Detect which cell encompasses the target text, then output its (X, Y) center coordinate. 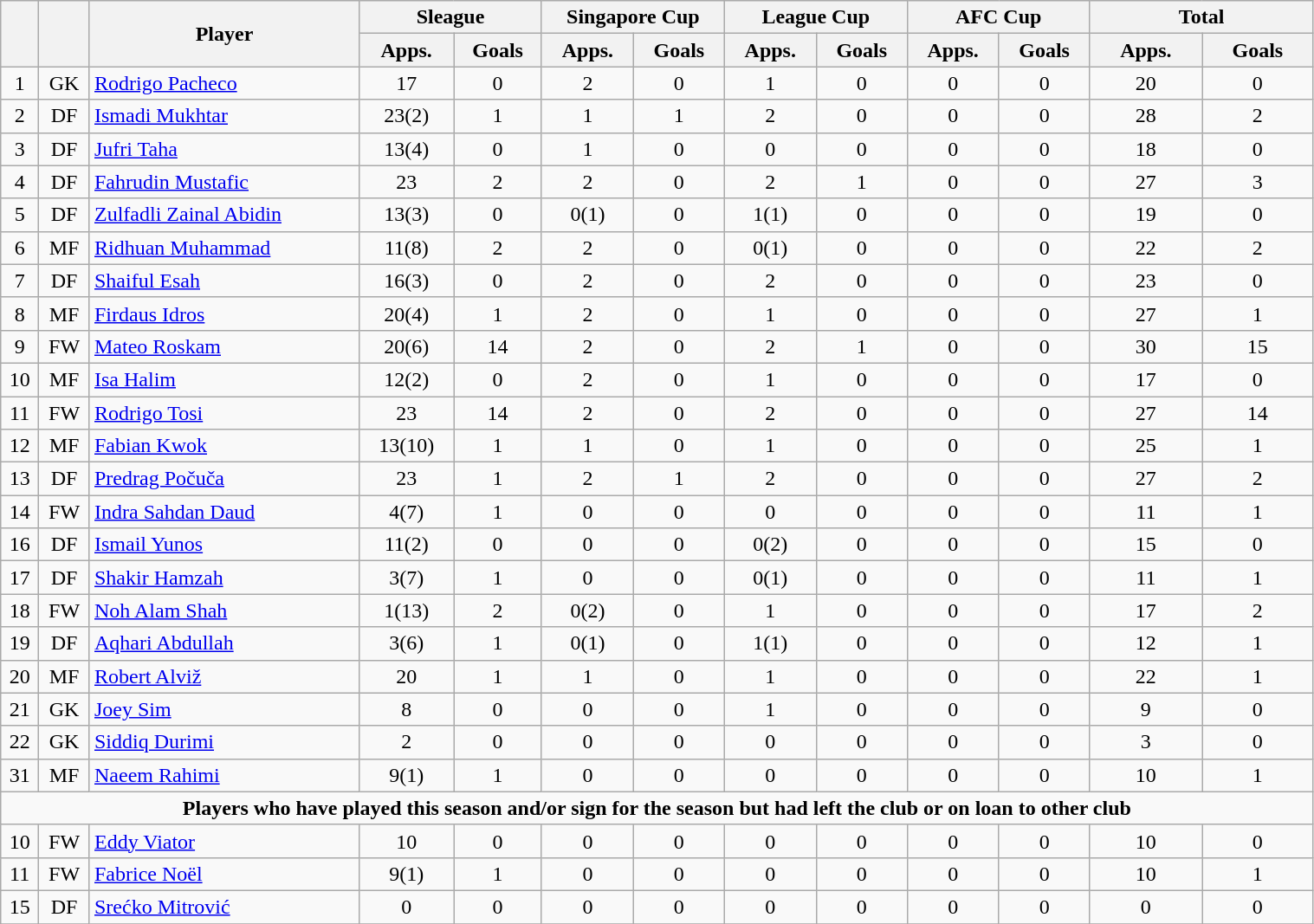
3(6) (407, 643)
Fabian Kwok (223, 446)
Ismail Yunos (223, 545)
7 (20, 281)
28 (1146, 116)
3(7) (407, 578)
13(3) (407, 215)
AFC Cup (998, 17)
Rodrigo Pacheco (223, 83)
Srećko Mitrović (223, 907)
30 (1146, 346)
16 (20, 545)
23(2) (407, 116)
Mateo Roskam (223, 346)
League Cup (816, 17)
Shakir Hamzah (223, 578)
12(2) (407, 379)
11(8) (407, 248)
16(3) (407, 281)
Sleague (450, 17)
21 (20, 709)
Isa Halim (223, 379)
Robert Alviž (223, 676)
Noh Alam Shah (223, 611)
Aqhari Abdullah (223, 643)
Fabrice Noël (223, 874)
5 (20, 215)
Ridhuan Muhammad (223, 248)
Predrag Počuča (223, 479)
4 (20, 182)
Player (223, 34)
Players who have played this season and/or sign for the season but had left the club or on loan to other club (657, 808)
Jufri Taha (223, 149)
6 (20, 248)
31 (20, 775)
13(10) (407, 446)
Indra Sahdan Daud (223, 512)
Naeem Rahimi (223, 775)
20(4) (407, 313)
Ismadi Mukhtar (223, 116)
Eddy Viator (223, 841)
1(13) (407, 611)
Zulfadli Zainal Abidin (223, 215)
13(4) (407, 149)
20(6) (407, 346)
Singapore Cup (632, 17)
Siddiq Durimi (223, 742)
11(2) (407, 545)
Joey Sim (223, 709)
Total (1201, 17)
Rodrigo Tosi (223, 413)
25 (1146, 446)
4(7) (407, 512)
Shaiful Esah (223, 281)
Fahrudin Mustafic (223, 182)
13 (20, 479)
Firdaus Idros (223, 313)
